Scan for the cell matching the given text and deliver its [X, Y] coordinate at center. 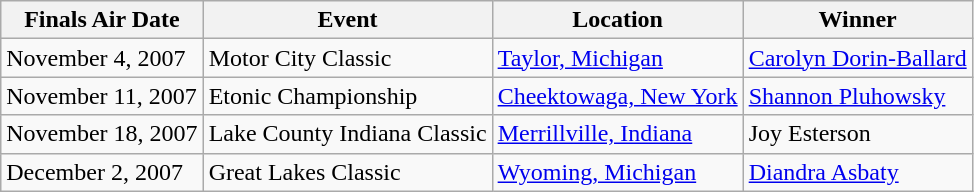
Merrillville, Indiana [618, 134]
Etonic Championship [348, 96]
Wyoming, Michigan [618, 172]
November 4, 2007 [102, 58]
Cheektowaga, New York [618, 96]
Diandra Asbaty [858, 172]
Winner [858, 20]
Joy Esterson [858, 134]
November 18, 2007 [102, 134]
Event [348, 20]
Motor City Classic [348, 58]
Finals Air Date [102, 20]
Taylor, Michigan [618, 58]
Great Lakes Classic [348, 172]
Shannon Pluhowsky [858, 96]
Lake County Indiana Classic [348, 134]
Carolyn Dorin-Ballard [858, 58]
December 2, 2007 [102, 172]
Location [618, 20]
November 11, 2007 [102, 96]
